From the cell containing the given text, extract its center point as [X, Y] coordinate. 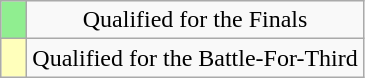
Qualified for the Battle-For-Third [195, 58]
Qualified for the Finals [195, 20]
